Extract the (x, y) coordinate from the center of the cell holding the provided text.  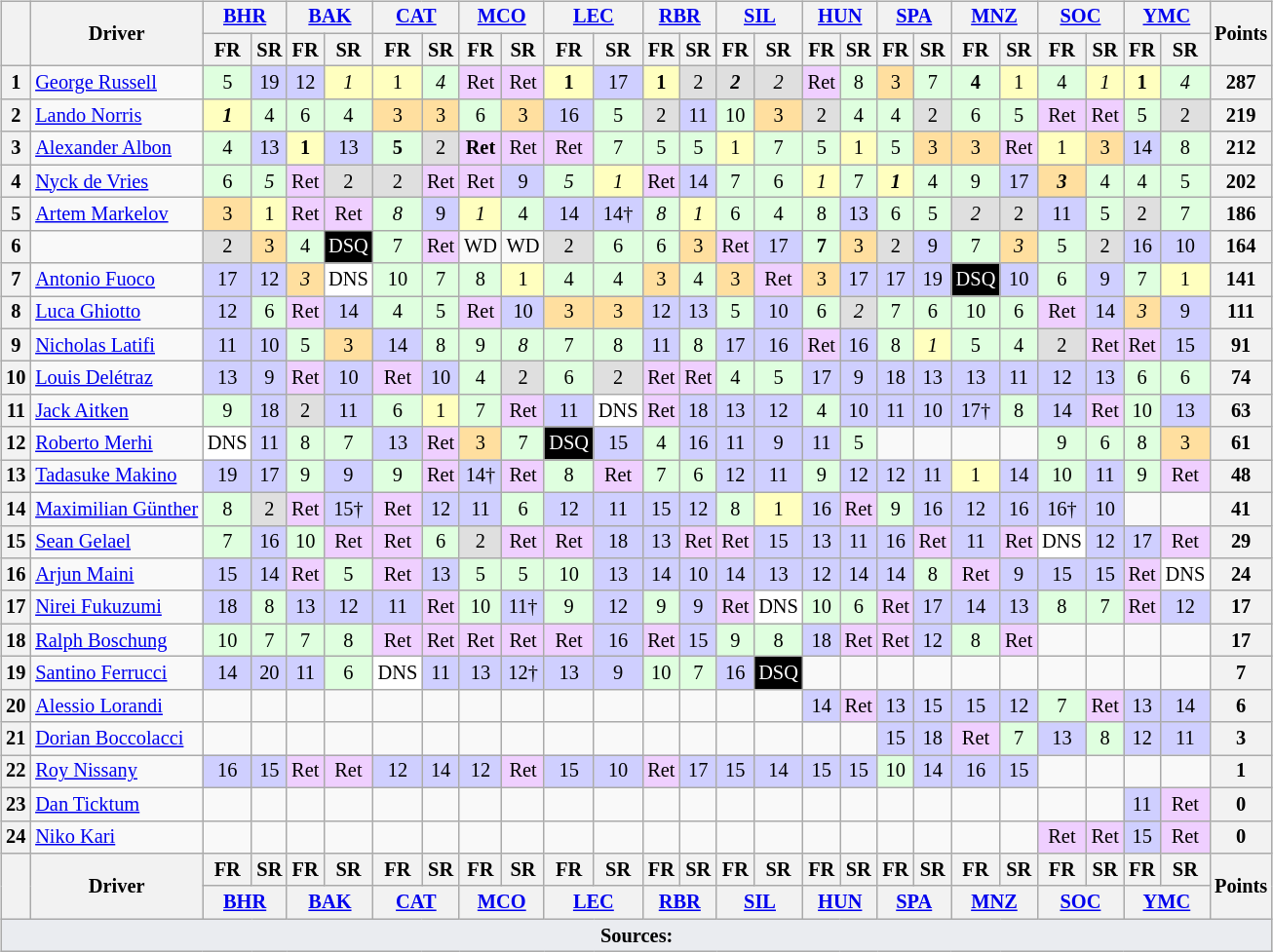
61 (1241, 443)
Artem Markelov (117, 214)
48 (1241, 476)
Alexander Albon (117, 148)
74 (1241, 378)
287 (1241, 83)
Roberto Merhi (117, 443)
12† (523, 673)
11† (523, 607)
George Russell (117, 83)
Nicholas Latifi (117, 345)
Dorian Boccolacci (117, 739)
219 (1241, 116)
91 (1241, 345)
15† (348, 509)
Jack Aitken (117, 411)
Ralph Boschung (117, 640)
141 (1241, 280)
Roy Nissany (117, 772)
Dan Ticktum (117, 804)
Louis Delétraz (117, 378)
Nirei Fukuzumi (117, 607)
Nyck de Vries (117, 181)
16† (1061, 509)
23 (16, 804)
Lando Norris (117, 116)
202 (1241, 181)
Luca Ghiotto (117, 313)
17† (976, 411)
22 (16, 772)
Alessio Lorandi (117, 705)
164 (1241, 247)
Antonio Fuoco (117, 280)
186 (1241, 214)
Santino Ferrucci (117, 673)
29 (1241, 542)
Sean Gelael (117, 542)
Sources: (636, 935)
212 (1241, 148)
Arjun Maini (117, 575)
21 (16, 739)
Tadasuke Makino (117, 476)
Maximilian Günther (117, 509)
Niko Kari (117, 837)
41 (1241, 509)
63 (1241, 411)
111 (1241, 313)
